Return the [x, y] coordinate for the center point of the cell that contains the specified text.  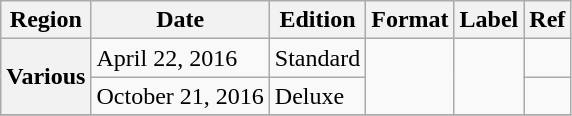
Label [489, 20]
Date [180, 20]
Deluxe [317, 96]
Various [46, 77]
April 22, 2016 [180, 58]
Standard [317, 58]
Ref [548, 20]
Region [46, 20]
October 21, 2016 [180, 96]
Edition [317, 20]
Format [410, 20]
